Search for the cell housing the specified text and yield its (x, y) center coordinate. 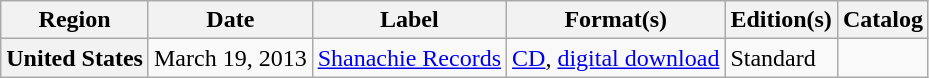
Standard (781, 58)
Date (230, 20)
Format(s) (616, 20)
CD, digital download (616, 58)
Edition(s) (781, 20)
Catalog (882, 20)
Label (409, 20)
United States (75, 58)
Region (75, 20)
March 19, 2013 (230, 58)
Shanachie Records (409, 58)
